Identify which cell holds the provided text, then report its [x, y] central coordinate. 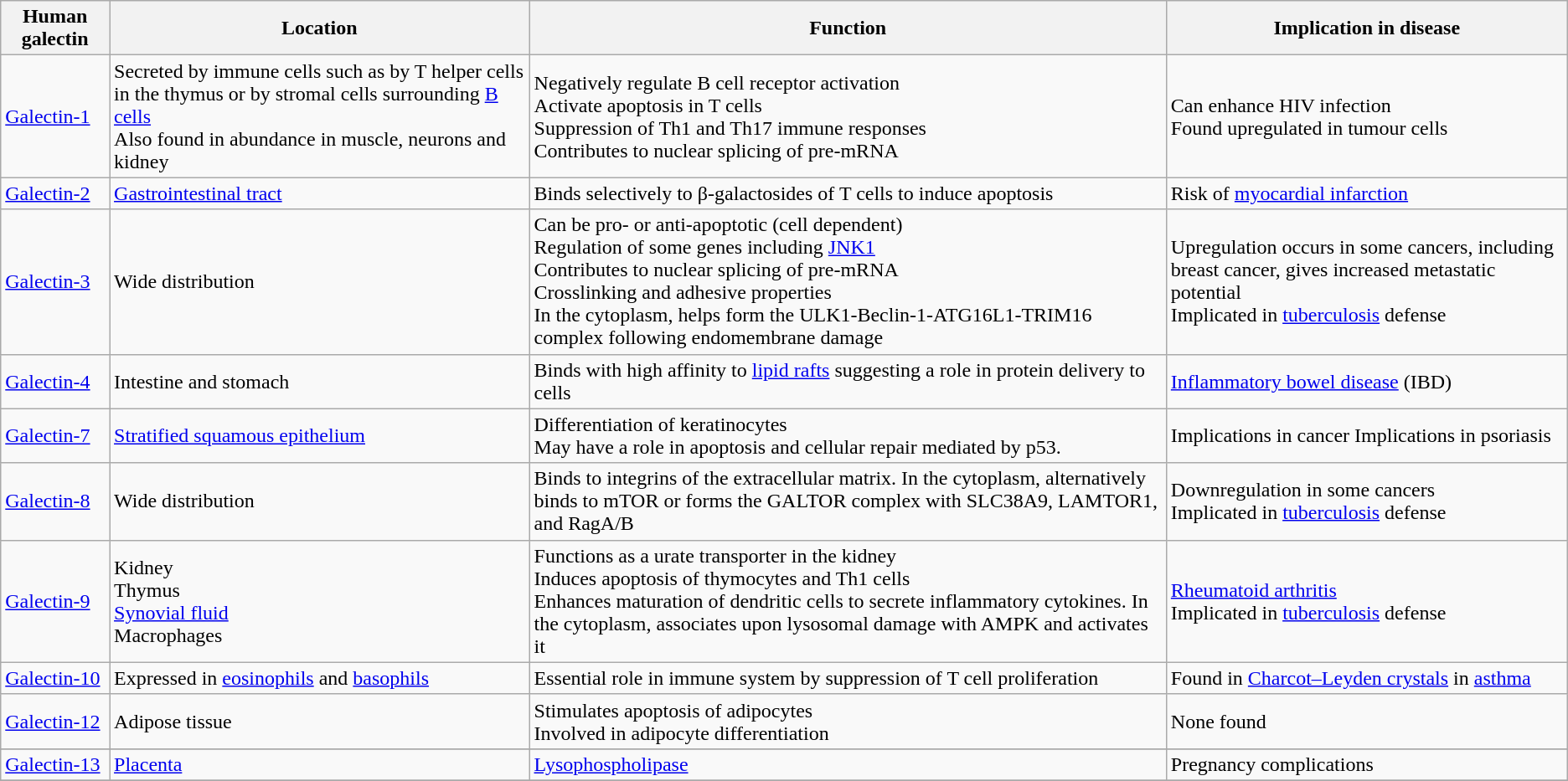
Found in Charcot–Leyden crystals in asthma [1367, 678]
Intestine and stomach [320, 382]
Expressed in eosinophils and basophils [320, 678]
Implications in cancer Implications in psoriasis [1367, 435]
Galectin-2 [55, 193]
Upregulation occurs in some cancers, including breast cancer, gives increased metastatic potentialImplicated in tuberculosis defense [1367, 281]
Implication in disease [1367, 28]
Can enhance HIV infectionFound upregulated in tumour cells [1367, 116]
Galectin-12 [55, 722]
Gastrointestinal tract [320, 193]
Lysophospholipase [848, 764]
Galectin-8 [55, 501]
Downregulation in some cancersImplicated in tuberculosis defense [1367, 501]
Pregnancy complications [1367, 764]
Galectin-1 [55, 116]
Differentiation of keratinocytesMay have a role in apoptosis and cellular repair mediated by p53. [848, 435]
Inflammatory bowel disease (IBD) [1367, 382]
Galectin-9 [55, 601]
Galectin-10 [55, 678]
Risk of myocardial infarction [1367, 193]
Rheumatoid arthritisImplicated in tuberculosis defense [1367, 601]
Human galectin [55, 28]
Location [320, 28]
Galectin-7 [55, 435]
Galectin-13 [55, 764]
Placenta [320, 764]
Essential role in immune system by suppression of T cell proliferation [848, 678]
Binds selectively to β-galactosides of T cells to induce apoptosis [848, 193]
Stratified squamous epithelium [320, 435]
Galectin-4 [55, 382]
None found [1367, 722]
Adipose tissue [320, 722]
Galectin-3 [55, 281]
Stimulates apoptosis of adipocytesInvolved in adipocyte differentiation [848, 722]
Binds with high affinity to lipid rafts suggesting a role in protein delivery to cells [848, 382]
KidneyThymusSynovial fluidMacrophages [320, 601]
Function [848, 28]
